Locate the cell with the specified text and output its [X, Y] center coordinate. 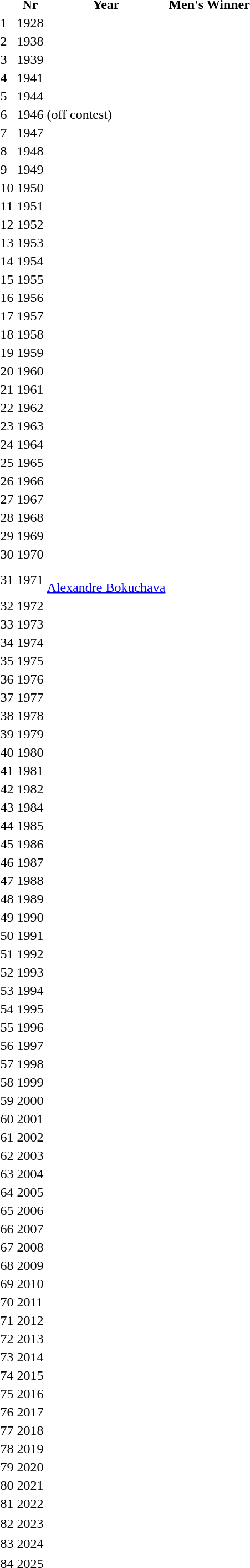
1960 [30, 371]
2001 [30, 1119]
1938 [30, 41]
1950 [30, 188]
1986 [30, 844]
1928 [30, 23]
Alexandre Bokuchava [106, 580]
1957 [30, 316]
1939 [30, 59]
1998 [30, 1064]
1963 [30, 426]
2010 [30, 1284]
1966 [30, 481]
1979 [30, 734]
2009 [30, 1265]
1948 [30, 151]
1954 [30, 261]
2024 [30, 1544]
1956 [30, 298]
2008 [30, 1247]
2020 [30, 1467]
1964 [30, 444]
(off contest) [106, 114]
1970 [30, 554]
2013 [30, 1339]
1968 [30, 517]
1982 [30, 789]
2007 [30, 1229]
1980 [30, 752]
2021 [30, 1485]
1951 [30, 206]
1995 [30, 1009]
1977 [30, 697]
1990 [30, 917]
1987 [30, 862]
2014 [30, 1357]
1973 [30, 624]
2002 [30, 1137]
1976 [30, 679]
2003 [30, 1155]
1994 [30, 991]
1959 [30, 353]
2016 [30, 1394]
1972 [30, 606]
1992 [30, 954]
2017 [30, 1412]
2022 [30, 1504]
1955 [30, 279]
1965 [30, 463]
1946 [30, 114]
2000 [30, 1100]
2006 [30, 1210]
1975 [30, 661]
1996 [30, 1027]
1997 [30, 1046]
2011 [30, 1302]
1988 [30, 881]
1947 [30, 133]
2023 [30, 1524]
1978 [30, 716]
1974 [30, 642]
2005 [30, 1192]
1984 [30, 807]
1993 [30, 972]
2018 [30, 1430]
1985 [30, 826]
1952 [30, 224]
1991 [30, 936]
1967 [30, 499]
1999 [30, 1082]
1953 [30, 243]
1971 [30, 580]
1944 [30, 96]
1989 [30, 899]
2004 [30, 1174]
2015 [30, 1375]
1961 [30, 389]
1969 [30, 536]
1981 [30, 771]
2019 [30, 1449]
1949 [30, 169]
1941 [30, 78]
1962 [30, 408]
2012 [30, 1320]
1958 [30, 334]
